Scan for the cell matching the given text and deliver its (x, y) coordinate at center. 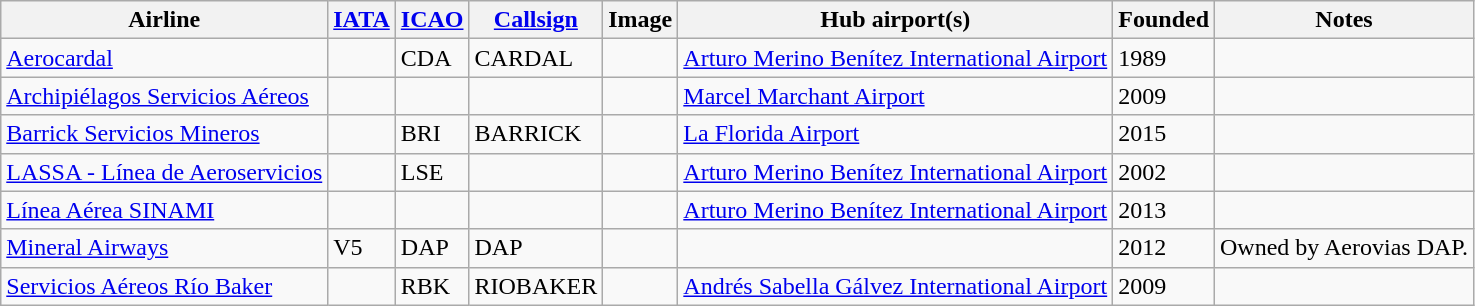
CDA (432, 58)
BRI (432, 134)
ICAO (432, 20)
Airline (164, 20)
2015 (1164, 134)
2012 (1164, 248)
IATA (362, 20)
Andrés Sabella Gálvez International Airport (896, 286)
LASSA - Línea de Aeroservicios (164, 172)
CARDAL (536, 58)
Aerocardal (164, 58)
Image (640, 20)
2002 (1164, 172)
2013 (1164, 210)
Founded (1164, 20)
1989 (1164, 58)
Hub airport(s) (896, 20)
Servicios Aéreos Río Baker (164, 286)
Callsign (536, 20)
Línea Aérea SINAMI (164, 210)
RBK (432, 286)
Notes (1344, 20)
LSE (432, 172)
RIOBAKER (536, 286)
Barrick Servicios Mineros (164, 134)
Marcel Marchant Airport (896, 96)
BARRICK (536, 134)
Owned by Aerovias DAP. (1344, 248)
Mineral Airways (164, 248)
V5 (362, 248)
Archipiélagos Servicios Aéreos (164, 96)
La Florida Airport (896, 134)
